Locate the cell with the specified text and output its [X, Y] center coordinate. 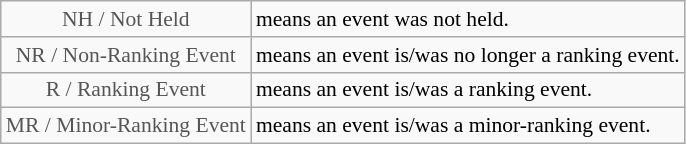
NR / Non-Ranking Event [126, 55]
means an event is/was a ranking event. [468, 90]
NH / Not Held [126, 19]
R / Ranking Event [126, 90]
MR / Minor-Ranking Event [126, 126]
means an event is/was a minor-ranking event. [468, 126]
means an event was not held. [468, 19]
means an event is/was no longer a ranking event. [468, 55]
